Detect which cell encompasses the target text, then output its [x, y] center coordinate. 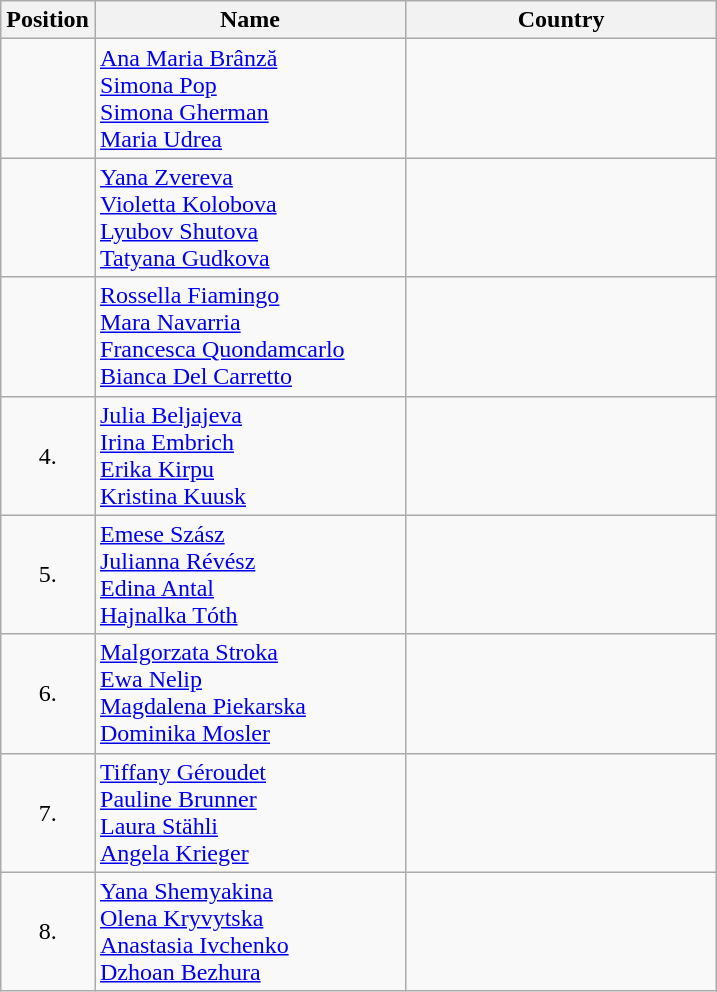
Ana Maria BrânzăSimona PopSimona GhermanMaria Udrea [250, 98]
Rossella FiamingoMara NavarriaFrancesca QuondamcarloBianca Del Carretto [250, 336]
Emese SzászJulianna RévészEdina AntalHajnalka Tóth [250, 574]
6. [48, 694]
Malgorzata StrokaEwa NelipMagdalena PiekarskaDominika Mosler [250, 694]
8. [48, 932]
7. [48, 812]
Yana ZverevaVioletta KolobovaLyubov ShutovaTatyana Gudkova [250, 218]
Tiffany GéroudetPauline BrunnerLaura StähliAngela Krieger [250, 812]
Yana ShemyakinaOlena KryvytskaAnastasia IvchenkoDzhoan Bezhura [250, 932]
Name [250, 20]
4. [48, 456]
Julia BeljajevaIrina EmbrichErika KirpuKristina Kuusk [250, 456]
Position [48, 20]
Country [562, 20]
5. [48, 574]
